Search for the cell housing the specified text and yield its [x, y] center coordinate. 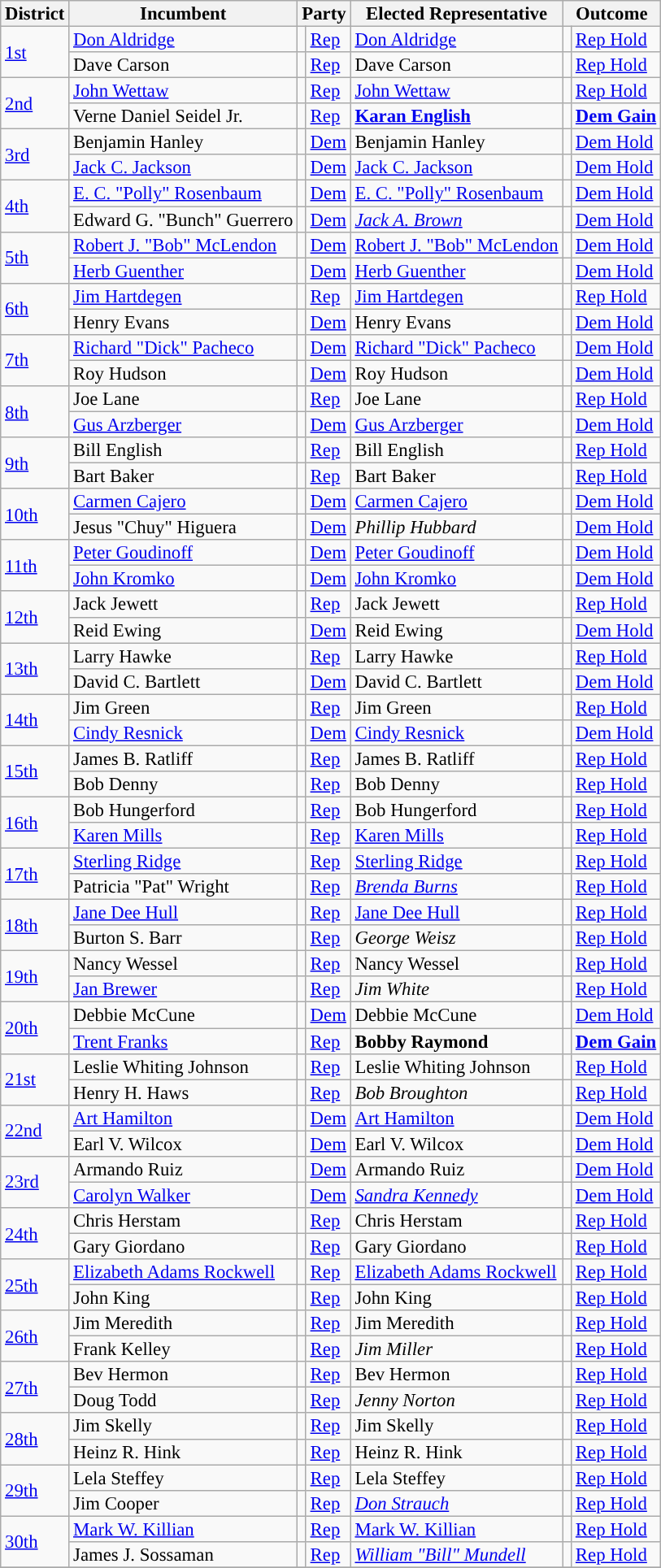
Jim Miller [457, 1349]
28th [35, 1439]
24th [35, 1234]
Jack A. Brown [457, 219]
Jan Brewer [184, 990]
Henry H. Haws [184, 1092]
Burton S. Barr [184, 938]
6th [35, 309]
Carolyn Walker [184, 1195]
Jim Cooper [184, 1503]
Doug Todd [184, 1401]
21st [35, 1079]
Patricia "Pat" Wright [184, 887]
29th [35, 1491]
27th [35, 1387]
Elected Representative [457, 14]
4th [35, 206]
Phillip Hubbard [457, 528]
7th [35, 361]
15th [35, 771]
9th [35, 463]
Trent Franks [184, 1041]
14th [35, 720]
18th [35, 925]
Outcome [611, 14]
Jim White [457, 990]
Karan English [457, 116]
22nd [35, 1130]
2nd [35, 104]
William "Bill" Mundell [457, 1555]
Bobby Raymond [457, 1041]
26th [35, 1336]
20th [35, 1027]
8th [35, 411]
13th [35, 668]
Incumbent [184, 14]
5th [35, 257]
Jesus "Chuy" Higuera [184, 528]
District [35, 14]
17th [35, 875]
James J. Sossaman [184, 1555]
Edward G. "Bunch" Guerrero [184, 219]
Bob Broughton [457, 1092]
25th [35, 1284]
Verne Daniel Seidel Jr. [184, 116]
3rd [35, 154]
12th [35, 618]
16th [35, 823]
Party [324, 14]
Don Strauch [457, 1503]
Sandra Kennedy [457, 1195]
10th [35, 514]
23rd [35, 1182]
19th [35, 977]
Jenny Norton [457, 1401]
Frank Kelley [184, 1349]
30th [35, 1541]
11th [35, 566]
1st [35, 52]
Brenda Burns [457, 887]
George Weisz [457, 938]
